Provide the [x, y] coordinate of the cell's center where the given text is located.  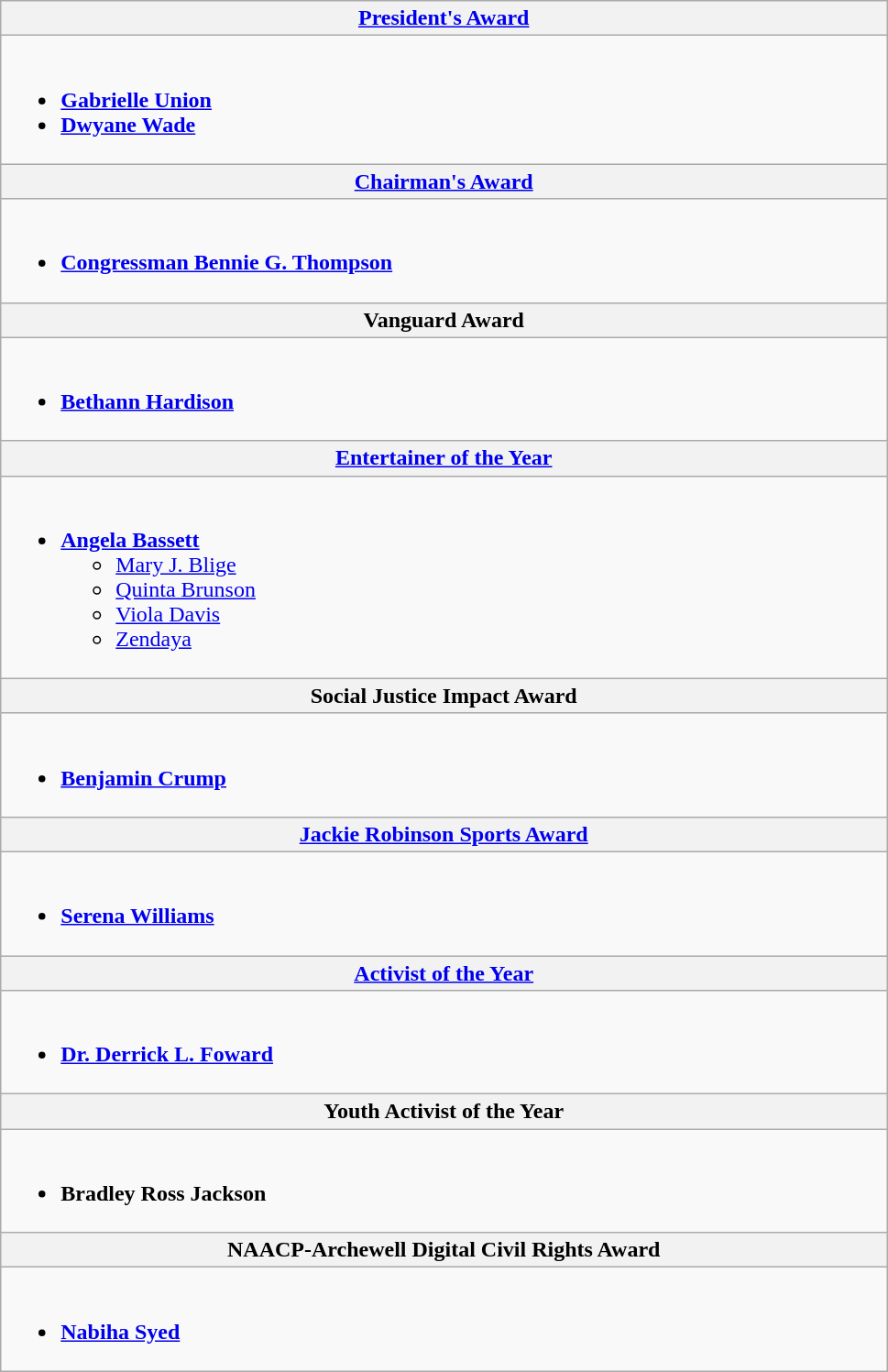
Angela BassettMary J. BligeQuinta BrunsonViola DavisZendaya [444, 577]
Serena Williams [444, 904]
Social Justice Impact Award [444, 696]
Entertainer of the Year [444, 458]
Jackie Robinson Sports Award [444, 834]
Benjamin Crump [444, 764]
Gabrielle UnionDwyane Wade [444, 100]
Dr. Derrick L. Foward [444, 1043]
Nabiha Syed [444, 1320]
President's Award [444, 18]
Congressman Bennie G. Thompson [444, 251]
Chairman's Award [444, 181]
Bethann Hardison [444, 389]
Vanguard Award [444, 320]
Youth Activist of the Year [444, 1112]
Activist of the Year [444, 972]
Bradley Ross Jackson [444, 1180]
NAACP-Archewell Digital Civil Rights Award [444, 1250]
